Return [X, Y] of the center of cell containing provided text 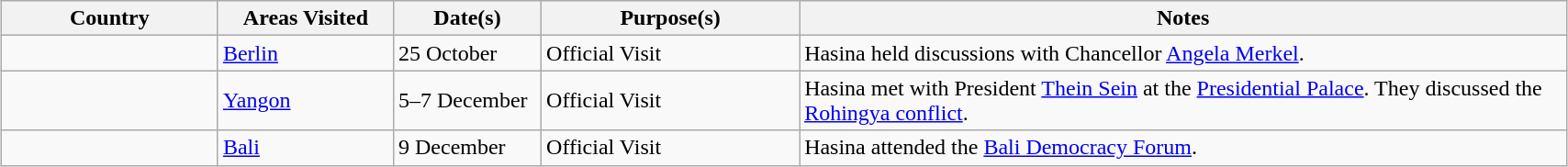
Date(s) [466, 18]
Hasina attended the Bali Democracy Forum. [1183, 148]
Purpose(s) [670, 18]
25 October [466, 53]
Bali [305, 148]
Hasina held discussions with Chancellor Angela Merkel. [1183, 53]
Yangon [305, 101]
Areas Visited [305, 18]
Hasina met with President Thein Sein at the Presidential Palace. They discussed the Rohingya conflict. [1183, 101]
5–7 December [466, 101]
Country [109, 18]
Berlin [305, 53]
9 December [466, 148]
Notes [1183, 18]
